Return [X, Y] of the center of cell containing provided text 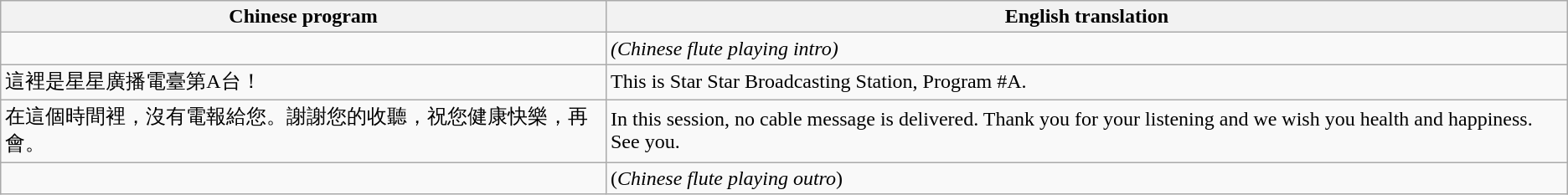
Chinese program [303, 17]
English translation [1086, 17]
(Chinese flute playing outro) [1086, 178]
這裡是星星廣播電臺第A台！ [303, 82]
在這個時間裡，沒有電報給您。謝謝您的收聽，祝您健康快樂，再會。 [303, 131]
(Chinese flute playing intro) [1086, 49]
In this session, no cable message is delivered. Thank you for your listening and we wish you health and happiness. See you. [1086, 131]
This is Star Star Broadcasting Station, Program #A. [1086, 82]
